From the cell containing the given text, extract its center point as [x, y] coordinate. 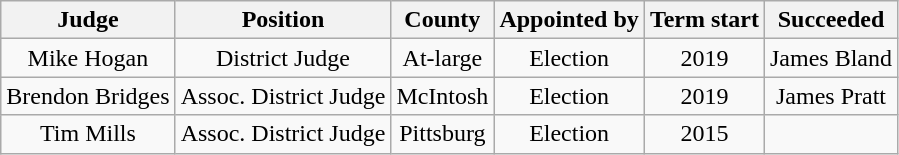
Judge [88, 20]
Pittsburg [442, 134]
Mike Hogan [88, 58]
Succeeded [830, 20]
2015 [704, 134]
District Judge [283, 58]
Appointed by [569, 20]
At-large [442, 58]
James Bland [830, 58]
Term start [704, 20]
McIntosh [442, 96]
James Pratt [830, 96]
Brendon Bridges [88, 96]
County [442, 20]
Tim Mills [88, 134]
Position [283, 20]
